Output the (X, Y) coordinate of the center of the cell containing the given text.  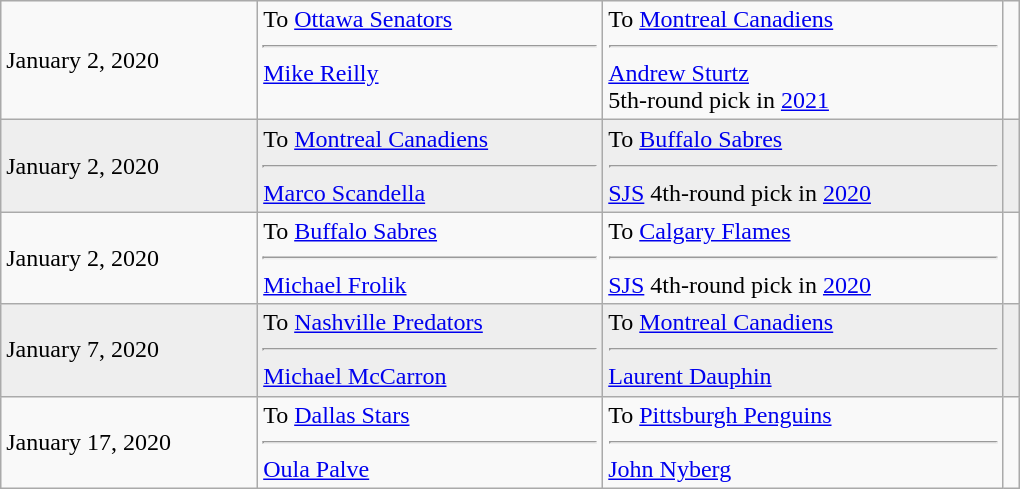
To Montreal CanadiensAndrew Sturtz5th-round pick in 2021 (803, 60)
To Buffalo SabresSJS 4th-round pick in 2020 (803, 166)
To Pittsburgh PenguinsJohn Nyberg (803, 442)
January 17, 2020 (130, 442)
To Calgary FlamesSJS 4th-round pick in 2020 (803, 258)
To Buffalo SabresMichael Frolik (430, 258)
To Montreal CanadiensLaurent Dauphin (803, 350)
To Montreal CanadiensMarco Scandella (430, 166)
January 7, 2020 (130, 350)
To Ottawa SenatorsMike Reilly (430, 60)
To Dallas StarsOula Palve (430, 442)
To Nashville PredatorsMichael McCarron (430, 350)
